Pinpoint the cell where the given text exists, returning its (x, y) midpoint coordinate. 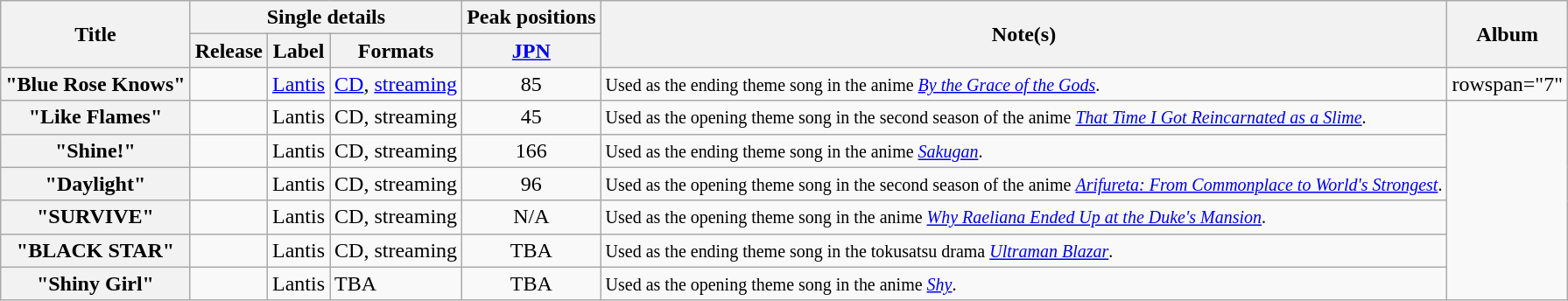
"Daylight" (95, 184)
rowspan="7" (1508, 84)
Used as the opening theme song in the anime Shy. (1024, 283)
Label (299, 51)
Used as the opening theme song in the second season of the anime Arifureta: From Commonplace to World's Strongest. (1024, 184)
45 (531, 117)
"Like Flames" (95, 117)
"BLACK STAR" (95, 250)
Title (95, 34)
Formats (396, 51)
Used as the opening theme song in the second season of the anime That Time I Got Reincarnated as a Slime. (1024, 117)
"Blue Rose Knows" (95, 84)
Single details (326, 17)
Album (1508, 34)
N/A (531, 217)
Release (229, 51)
Used as the ending theme song in the anime Sakugan. (1024, 150)
96 (531, 184)
Used as the ending theme song in the anime By the Grace of the Gods. (1024, 84)
Used as the ending theme song in the tokusatsu drama Ultraman Blazar. (1024, 250)
"SURVIVE" (95, 217)
"Shine!" (95, 150)
JPN (531, 51)
166 (531, 150)
"Shiny Girl" (95, 283)
Used as the opening theme song in the anime Why Raeliana Ended Up at the Duke's Mansion. (1024, 217)
85 (531, 84)
Note(s) (1024, 34)
Peak positions (531, 17)
